From the cell containing the given text, extract its center point as (x, y) coordinate. 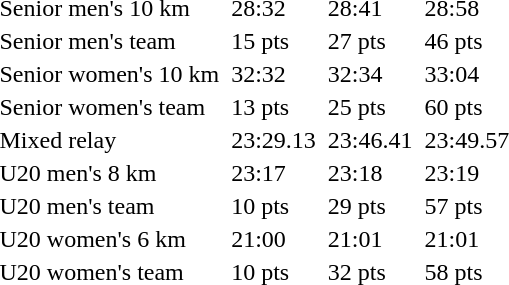
23:18 (370, 173)
23:29.13 (274, 140)
13 pts (274, 107)
23:46.41 (370, 140)
32:32 (274, 74)
32:34 (370, 74)
29 pts (370, 206)
21:00 (274, 239)
15 pts (274, 41)
27 pts (370, 41)
25 pts (370, 107)
10 pts (274, 206)
23:17 (274, 173)
21:01 (370, 239)
